Identify which cell holds the provided text, then report its [x, y] central coordinate. 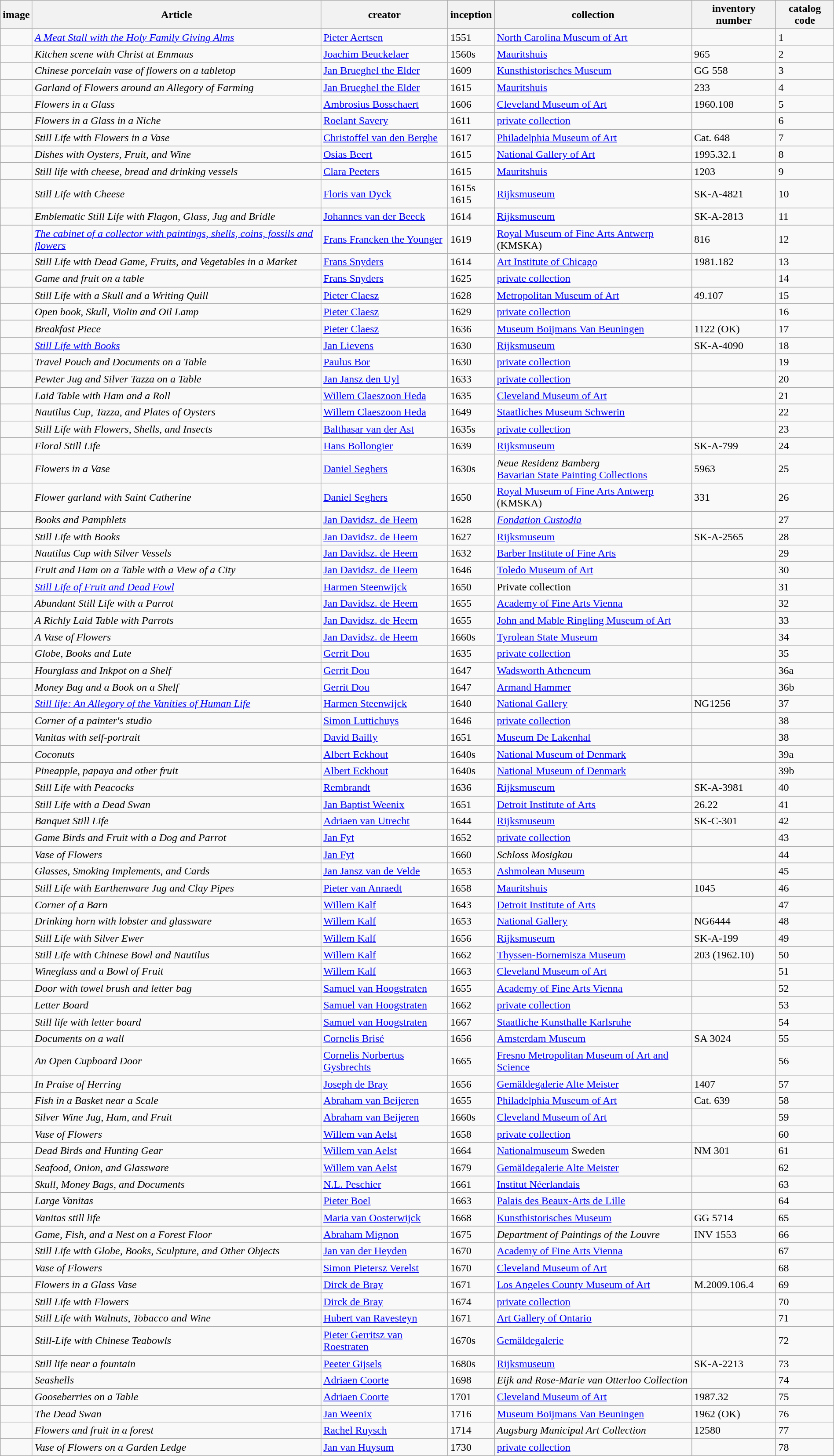
Still Life with Dead Game, Fruits, and Vegetables in a Market [177, 262]
1652 [471, 838]
Pieter Boel [384, 1201]
43 [805, 838]
5963 [734, 469]
1617 [471, 138]
28 [805, 537]
Nautilus Cup with Silver Vessels [177, 553]
1 [805, 37]
Peeter Gijsels [384, 1363]
66 [805, 1234]
Department of Paintings of the Louvre [593, 1234]
Article [177, 15]
Game and fruit on a table [177, 279]
Still life with letter board [177, 1022]
Letter Board [177, 1005]
Still Life with a Skull and a Writing Quill [177, 295]
SK-C-301 [734, 821]
23 [805, 429]
Seafood, Onion, and Glassware [177, 1168]
Staatliches Museum Schwerin [593, 412]
56 [805, 1061]
Abraham Mignon [384, 1234]
Travel Pouch and Documents on a Table [177, 362]
8 [805, 154]
Fruit and Ham on a Table with a View of a City [177, 570]
1619 [471, 239]
1629 [471, 312]
Still Life with Cheese [177, 193]
1627 [471, 537]
Armand Hammer [593, 687]
1635s [471, 429]
Vase of Flowers on a Garden Ledge [177, 1447]
Barber Institute of Fine Arts [593, 553]
Floral Still Life [177, 446]
Wineglass and a Bowl of Fruit [177, 972]
Vanitas still life [177, 1218]
4 [805, 87]
31 [805, 587]
Fondation Custodia [593, 520]
1668 [471, 1218]
69 [805, 1285]
SK-A-799 [734, 446]
1633 [471, 379]
Emblematic Still Life with Flagon, Glass, Jug and Bridle [177, 216]
inception [471, 15]
3 [805, 71]
24 [805, 446]
Johannes van der Beeck [384, 216]
Los Angeles County Museum of Art [593, 1285]
North Carolina Museum of Art [593, 37]
Museum De Lakenhal [593, 737]
Still Life with Flowers [177, 1301]
Still Life with Chinese Bowl and Nautilus [177, 955]
54 [805, 1022]
Jan van Huysum [384, 1447]
Still Life with Silver Ewer [177, 938]
Jan Weenix [384, 1414]
48 [805, 921]
An Open Cupboard Door [177, 1061]
1611 [471, 121]
77 [805, 1431]
Flowers in a Glass [177, 104]
30 [805, 570]
Joachim Beuckelaer [384, 54]
1660 [471, 855]
32 [805, 604]
Augsburg Municipal Art Collection [593, 1431]
1640 [471, 704]
Seashells [177, 1380]
1551 [471, 37]
36b [805, 687]
Still life with cheese, bread and drinking vessels [177, 171]
Still life: An Allegory of the Vanities of Human Life [177, 704]
Flowers in a Glass in a Niche [177, 121]
33 [805, 620]
Still Life with Globe, Books, Sculpture, and Other Objects [177, 1251]
1981.182 [734, 262]
1122 (OK) [734, 329]
1630s [471, 469]
Cat. 648 [734, 138]
Still Life with Walnuts, Tobacco and Wine [177, 1318]
Dead Birds and Hunting Gear [177, 1151]
Jan Jansz den Uyl [384, 379]
N.L. Peschier [384, 1184]
Door with towel brush and letter bag [177, 988]
57 [805, 1084]
47 [805, 905]
Simon Luttichuys [384, 721]
49 [805, 938]
Flowers in a Glass Vase [177, 1285]
SK-A-2213 [734, 1363]
Christoffel van den Berghe [384, 138]
In Praise of Herring [177, 1084]
Joseph de Bray [384, 1084]
68 [805, 1268]
John and Mable Ringling Museum of Art [593, 620]
Jan van der Heyden [384, 1251]
Roelant Savery [384, 121]
46 [805, 888]
Books and Pamphlets [177, 520]
73 [805, 1363]
25 [805, 469]
22 [805, 412]
Adriaen van Utrecht [384, 821]
Coconuts [177, 754]
6 [805, 121]
Jan Jansz van de Velde [384, 871]
1675 [471, 1234]
53 [805, 1005]
Fresno Metropolitan Museum of Art and Science [593, 1061]
The Dead Swan [177, 1414]
965 [734, 54]
M.2009.106.4 [734, 1285]
1661 [471, 1184]
1962 (OK) [734, 1414]
Wadsworth Atheneum [593, 670]
34 [805, 637]
58 [805, 1101]
74 [805, 1380]
59 [805, 1117]
Fish in a Basket near a Scale [177, 1101]
61 [805, 1151]
Pieter van Anraedt [384, 888]
David Bailly [384, 737]
A Meat Stall with the Holy Family Giving Alms [177, 37]
Money Bag and a Book on a Shelf [177, 687]
40 [805, 787]
21 [805, 396]
Kitchen scene with Christ at Emmaus [177, 54]
National Gallery of Art [593, 154]
Jan Lievens [384, 346]
Cornelis Brisé [384, 1038]
Still Life with a Dead Swan [177, 804]
13 [805, 262]
Toledo Museum of Art [593, 570]
19 [805, 362]
SK-A-4090 [734, 346]
Hans Bollongier [384, 446]
Balthasar van der Ast [384, 429]
1698 [471, 1380]
Palais des Beaux-Arts de Lille [593, 1201]
1625 [471, 279]
Pieter Aertsen [384, 37]
Rembrandt [384, 787]
GG 5714 [734, 1218]
7 [805, 138]
1560s [471, 54]
Corner of a Barn [177, 905]
1615s1615 [471, 193]
203 (1962.10) [734, 955]
SK-A-2813 [734, 216]
1987.32 [734, 1397]
Pewter Jug and Silver Tazza on a Table [177, 379]
816 [734, 239]
1730 [471, 1447]
Large Vanitas [177, 1201]
42 [805, 821]
70 [805, 1301]
67 [805, 1251]
Osias Beert [384, 154]
331 [734, 497]
27 [805, 520]
1643 [471, 905]
Still Life with Flowers in a Vase [177, 138]
39b [805, 771]
1665 [471, 1061]
Game, Fish, and a Nest on a Forest Floor [177, 1234]
26 [805, 497]
Schloss Mosigkau [593, 855]
Rachel Ruysch [384, 1431]
inventory number [734, 15]
Still Life of Fruit and Dead Fowl [177, 587]
1667 [471, 1022]
INV 1553 [734, 1234]
1680s [471, 1363]
Drinking horn with lobster and glassware [177, 921]
creator [384, 15]
Banquet Still Life [177, 821]
Gemäldegalerie [593, 1341]
1639 [471, 446]
Nationalmuseum Sweden [593, 1151]
Still life near a fountain [177, 1363]
1644 [471, 821]
1714 [471, 1431]
12580 [734, 1431]
A Richly Laid Table with Parrots [177, 620]
SA 3024 [734, 1038]
Cornelis Norbertus Gysbrechts [384, 1061]
5 [805, 104]
17 [805, 329]
collection [593, 15]
1407 [734, 1084]
20 [805, 379]
Skull, Money Bags, and Documents [177, 1184]
65 [805, 1218]
1664 [471, 1151]
11 [805, 216]
Amsterdam Museum [593, 1038]
Ashmolean Museum [593, 871]
1203 [734, 171]
1649 [471, 412]
Flower garland with Saint Catherine [177, 497]
1606 [471, 104]
37 [805, 704]
Documents on a wall [177, 1038]
78 [805, 1447]
Still Life with Peacocks [177, 787]
Open book, Skull, Violin and Oil Lamp [177, 312]
55 [805, 1038]
12 [805, 239]
Frans Francken the Younger [384, 239]
44 [805, 855]
Vanitas with self-portrait [177, 737]
35 [805, 654]
1670s [471, 1341]
49.107 [734, 295]
1045 [734, 888]
29 [805, 553]
26.22 [734, 804]
catalog code [805, 15]
50 [805, 955]
Garland of Flowers around an Allegory of Farming [177, 87]
Laid Table with Ham and a Roll [177, 396]
Private collection [593, 587]
1995.32.1 [734, 154]
Floris van Dyck [384, 193]
Paulus Bor [384, 362]
Chinese porcelain vase of flowers on a tabletop [177, 71]
image [16, 15]
Still Life with Earthenware Jug and Clay Pipes [177, 888]
Flowers in a Vase [177, 469]
Staatliche Kunsthalle Karlsruhe [593, 1022]
75 [805, 1397]
41 [805, 804]
51 [805, 972]
64 [805, 1201]
Silver Wine Jug, Ham, and Fruit [177, 1117]
Dishes with Oysters, Fruit, and Wine [177, 154]
2 [805, 54]
10 [805, 193]
Art Institute of Chicago [593, 262]
SK-A-2565 [734, 537]
Clara Peeters [384, 171]
Glasses, Smoking Implements, and Cards [177, 871]
1674 [471, 1301]
72 [805, 1341]
Art Gallery of Ontario [593, 1318]
1632 [471, 553]
14 [805, 279]
71 [805, 1318]
Cat. 639 [734, 1101]
Globe, Books and Lute [177, 654]
SK-A-199 [734, 938]
1701 [471, 1397]
Nautilus Cup, Tazza, and Plates of Oysters [177, 412]
60 [805, 1134]
SK-A-3981 [734, 787]
Institut Néerlandais [593, 1184]
1960.108 [734, 104]
Eijk and Rose-Marie van Otterloo Collection [593, 1380]
Hourglass and Inkpot on a Shelf [177, 670]
45 [805, 871]
1609 [471, 71]
63 [805, 1184]
Breakfast Piece [177, 329]
1679 [471, 1168]
Gooseberries on a Table [177, 1397]
NG6444 [734, 921]
GG 558 [734, 71]
Neue Residenz BambergBavarian State Painting Collections [593, 469]
Jan Baptist Weenix [384, 804]
The cabinet of a collector with paintings, shells, coins, fossils and flowers [177, 239]
1716 [471, 1414]
18 [805, 346]
62 [805, 1168]
Ambrosius Bosschaert [384, 104]
15 [805, 295]
Still-Life with Chinese Teabowls [177, 1341]
Maria van Oosterwijck [384, 1218]
A Vase of Flowers [177, 637]
Still Life with Flowers, Shells, and Insects [177, 429]
Tyrolean State Museum [593, 637]
52 [805, 988]
76 [805, 1414]
Thyssen-Bornemisza Museum [593, 955]
Abundant Still Life with a Parrot [177, 604]
Hubert van Ravesteyn [384, 1318]
233 [734, 87]
Flowers and fruit in a forest [177, 1431]
NM 301 [734, 1151]
9 [805, 171]
Simon Pietersz Verelst [384, 1268]
16 [805, 312]
SK-A-4821 [734, 193]
36a [805, 670]
Pieter Gerritsz van Roestraten [384, 1341]
Pineapple, papaya and other fruit [177, 771]
Metropolitan Museum of Art [593, 295]
Game Birds and Fruit with a Dog and Parrot [177, 838]
39a [805, 754]
NG1256 [734, 704]
Corner of a painter's studio [177, 721]
